Scan for the cell matching the given text and deliver its (x, y) coordinate at center. 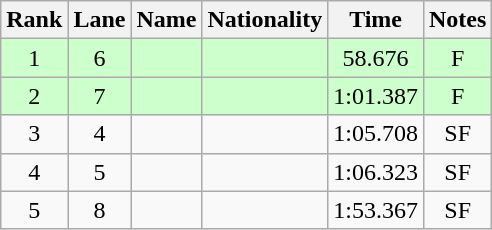
Name (166, 20)
Notes (457, 20)
Nationality (265, 20)
1:53.367 (376, 210)
1:05.708 (376, 134)
Lane (100, 20)
58.676 (376, 58)
1:06.323 (376, 172)
8 (100, 210)
1:01.387 (376, 96)
Time (376, 20)
6 (100, 58)
2 (34, 96)
1 (34, 58)
7 (100, 96)
3 (34, 134)
Rank (34, 20)
